Scan for the cell matching the given text and deliver its [x, y] coordinate at center. 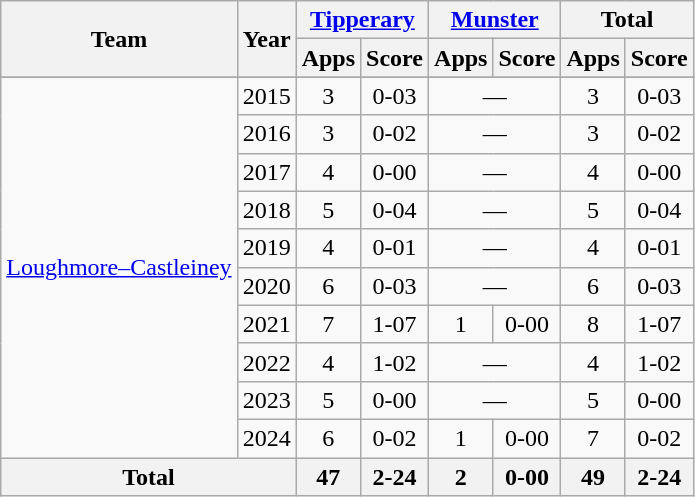
2021 [266, 324]
2022 [266, 362]
2018 [266, 210]
Team [119, 39]
8 [593, 324]
2020 [266, 286]
2017 [266, 172]
Year [266, 39]
2 [461, 477]
2019 [266, 248]
2024 [266, 438]
49 [593, 477]
2015 [266, 96]
Tipperary [362, 20]
2016 [266, 134]
2023 [266, 400]
Munster [495, 20]
47 [328, 477]
Loughmore–Castleiney [119, 268]
